Scan for the cell matching the given text and deliver its [x, y] coordinate at center. 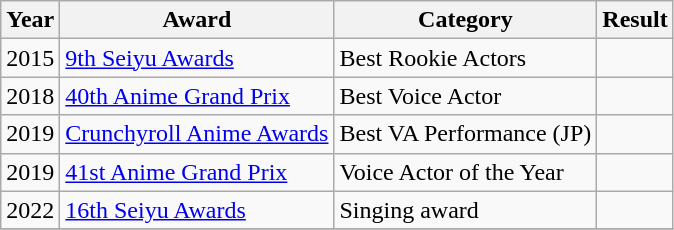
Award [197, 20]
2015 [30, 58]
2022 [30, 210]
Voice Actor of the Year [466, 172]
Category [466, 20]
Best Voice Actor [466, 96]
40th Anime Grand Prix [197, 96]
Singing award [466, 210]
Result [635, 20]
Year [30, 20]
Best VA Performance (JP) [466, 134]
41st Anime Grand Prix [197, 172]
Crunchyroll Anime Awards [197, 134]
16th Seiyu Awards [197, 210]
Best Rookie Actors [466, 58]
9th Seiyu Awards [197, 58]
2018 [30, 96]
